Pinpoint the cell where the given text exists, returning its [x, y] midpoint coordinate. 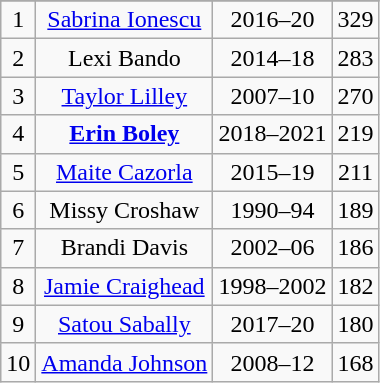
Taylor Lilley [124, 96]
1 [18, 20]
168 [356, 362]
2015–19 [272, 172]
270 [356, 96]
Lexi Bando [124, 58]
Sabrina Ionescu [124, 20]
2014–18 [272, 58]
7 [18, 248]
182 [356, 286]
2 [18, 58]
Missy Croshaw [124, 210]
1998–2002 [272, 286]
3 [18, 96]
1990–94 [272, 210]
329 [356, 20]
Maite Cazorla [124, 172]
2017–20 [272, 324]
186 [356, 248]
10 [18, 362]
219 [356, 134]
2018–2021 [272, 134]
8 [18, 286]
Satou Sabally [124, 324]
211 [356, 172]
9 [18, 324]
2008–12 [272, 362]
283 [356, 58]
189 [356, 210]
6 [18, 210]
Erin Boley [124, 134]
2002–06 [272, 248]
2007–10 [272, 96]
Amanda Johnson [124, 362]
180 [356, 324]
2016–20 [272, 20]
4 [18, 134]
Brandi Davis [124, 248]
5 [18, 172]
Jamie Craighead [124, 286]
